Detect which cell encompasses the target text, then output its (X, Y) center coordinate. 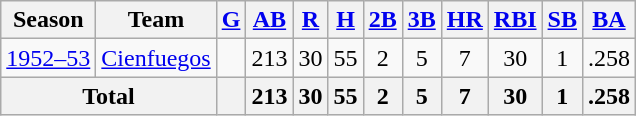
2B (382, 20)
SB (562, 20)
Season (48, 20)
Team (156, 20)
1952–53 (48, 58)
H (346, 20)
BA (608, 20)
3B (422, 20)
RBI (515, 20)
R (310, 20)
AB (270, 20)
Total (108, 96)
G (231, 20)
Cienfuegos (156, 58)
HR (464, 20)
